Provide the (X, Y) coordinate of the cell's center where the given text is located.  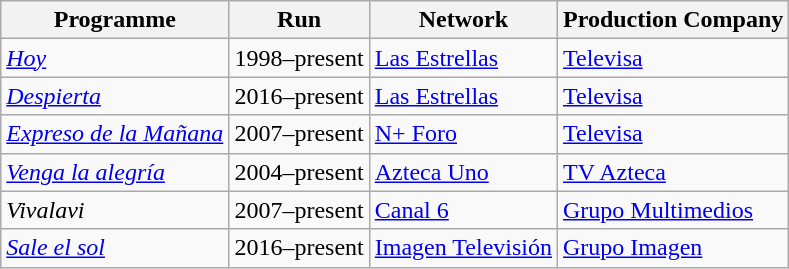
Grupo Imagen (672, 248)
Grupo Multimedios (672, 210)
Run (299, 20)
N+ Foro (463, 134)
1998–present (299, 58)
Imagen Televisión (463, 248)
Azteca Uno (463, 172)
Network (463, 20)
TV Azteca (672, 172)
Hoy (115, 58)
Expreso de la Mañana (115, 134)
Production Company (672, 20)
Vivalavi (115, 210)
Canal 6 (463, 210)
Programme (115, 20)
Sale el sol (115, 248)
2004–present (299, 172)
Venga la alegría (115, 172)
Despierta (115, 96)
